Locate the cell with the specified text and output its (X, Y) center coordinate. 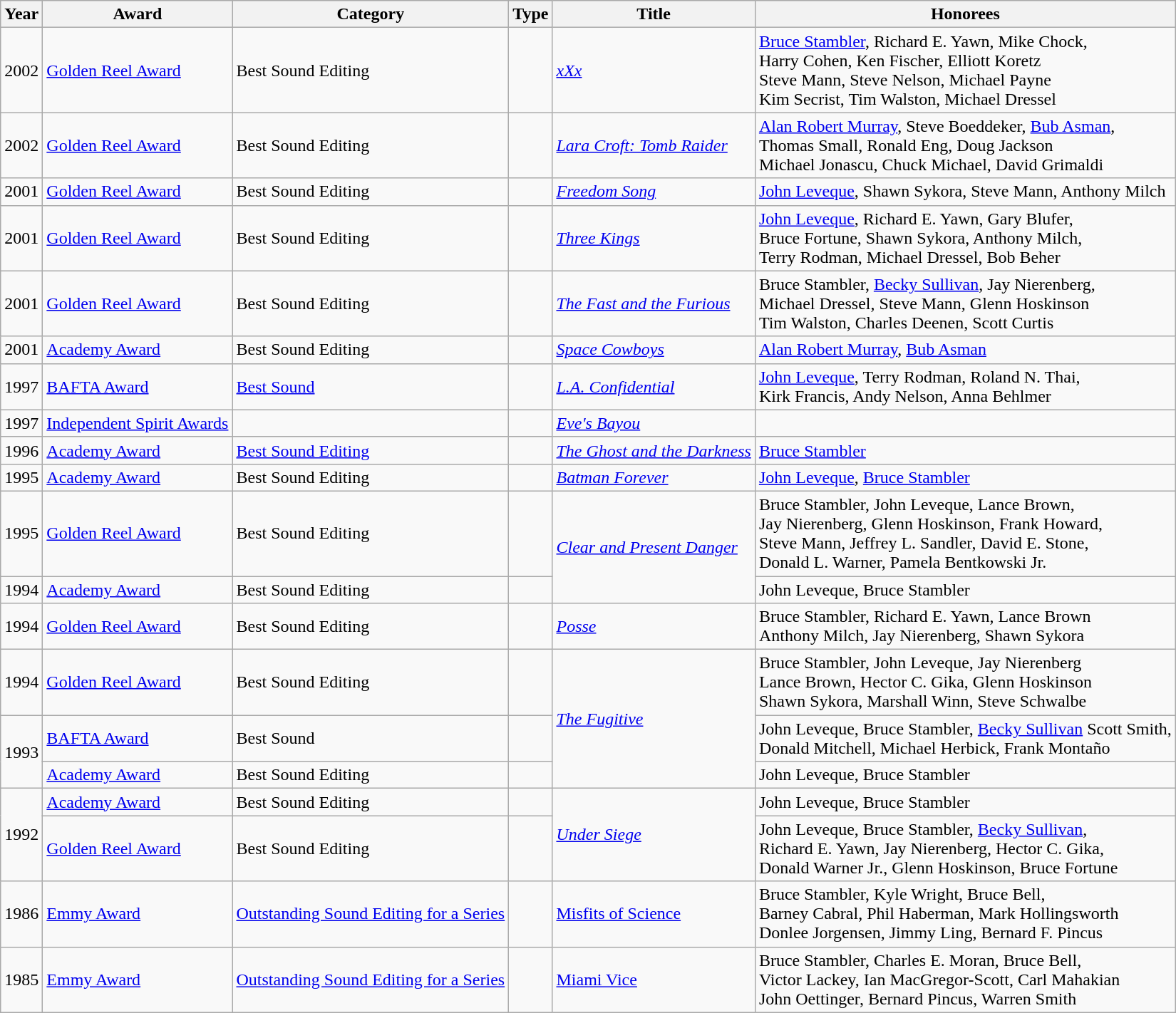
Lara Croft: Tomb Raider (654, 145)
Eve's Bayou (654, 423)
Bruce Stambler (965, 450)
1986 (21, 914)
Under Siege (654, 835)
Misfits of Science (654, 914)
The Fugitive (654, 720)
Alan Robert Murray, Bub Asman (965, 350)
Alan Robert Murray, Steve Boeddeker, Bub Asman, Thomas Small, Ronald Eng, Doug Jackson Michael Jonascu, Chuck Michael, David Grimaldi (965, 145)
1985 (21, 980)
Three Kings (654, 238)
Space Cowboys (654, 350)
Category (371, 14)
Freedom Song (654, 192)
1993 (21, 752)
1992 (21, 835)
Clear and Present Danger (654, 547)
Award (138, 14)
Year (21, 14)
John Leveque, Richard E. Yawn, Gary Blufer, Bruce Fortune, Shawn Sykora, Anthony Milch, Terry Rodman, Michael Dressel, Bob Beher (965, 238)
Bruce Stambler, Richard E. Yawn, Lance Brown Anthony Milch, Jay Nierenberg, Shawn Sykora (965, 627)
Title (654, 14)
Bruce Stambler, Kyle Wright, Bruce Bell, Barney Cabral, Phil Haberman, Mark Hollingsworth Donlee Jorgensen, Jimmy Ling, Bernard F. Pincus (965, 914)
The Ghost and the Darkness (654, 450)
Bruce Stambler, John Leveque, Jay Nierenberg Lance Brown, Hector C. Gika, Glenn Hoskinson Shawn Sykora, Marshall Winn, Steve Schwalbe (965, 682)
L.A. Confidential (654, 386)
John Leveque, Bruce Stambler, Becky Sullivan, Richard E. Yawn, Jay Nierenberg, Hector C. Gika, Donald Warner Jr., Glenn Hoskinson, Bruce Fortune (965, 848)
Honorees (965, 14)
John Leveque, Bruce Stambler, Becky Sullivan Scott Smith, Donald Mitchell, Michael Herbick, Frank Montaño (965, 738)
Miami Vice (654, 980)
Bruce Stambler, Charles E. Moran, Bruce Bell, Victor Lackey, Ian MacGregor-Scott, Carl Mahakian John Oettinger, Bernard Pincus, Warren Smith (965, 980)
Bruce Stambler, Becky Sullivan, Jay Nierenberg, Michael Dressel, Steve Mann, Glenn Hoskinson Tim Walston, Charles Deenen, Scott Curtis (965, 303)
Batman Forever (654, 477)
John Leveque, Shawn Sykora, Steve Mann, Anthony Milch (965, 192)
1996 (21, 450)
Independent Spirit Awards (138, 423)
The Fast and the Furious (654, 303)
xXx (654, 70)
Posse (654, 627)
John Leveque, Terry Rodman, Roland N. Thai, Kirk Francis, Andy Nelson, Anna Behlmer (965, 386)
Type (530, 14)
